Detect which cell encompasses the target text, then output its (x, y) center coordinate. 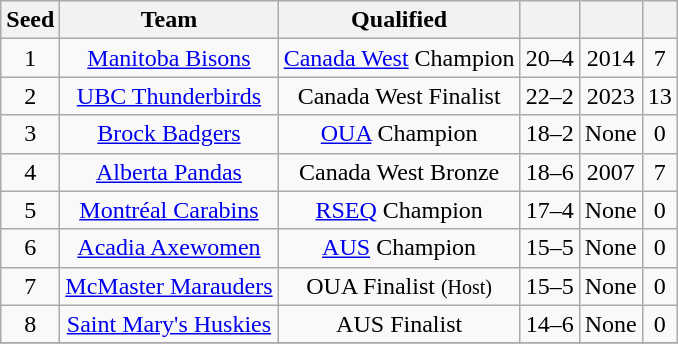
Canada West Champion (399, 58)
2007 (610, 172)
UBC Thunderbirds (169, 96)
20–4 (550, 58)
17–4 (550, 210)
RSEQ Champion (399, 210)
OUA Finalist (Host) (399, 286)
Team (169, 20)
8 (30, 324)
Brock Badgers (169, 134)
22–2 (550, 96)
OUA Champion (399, 134)
6 (30, 248)
18–6 (550, 172)
Montréal Carabins (169, 210)
13 (660, 96)
AUS Finalist (399, 324)
2023 (610, 96)
Canada West Bronze (399, 172)
4 (30, 172)
Alberta Pandas (169, 172)
Manitoba Bisons (169, 58)
AUS Champion (399, 248)
5 (30, 210)
2 (30, 96)
14–6 (550, 324)
Canada West Finalist (399, 96)
McMaster Marauders (169, 286)
2014 (610, 58)
1 (30, 58)
Qualified (399, 20)
Seed (30, 20)
Acadia Axewomen (169, 248)
18–2 (550, 134)
Saint Mary's Huskies (169, 324)
3 (30, 134)
